Provide the [x, y] coordinate of the cell's center where the given text is located.  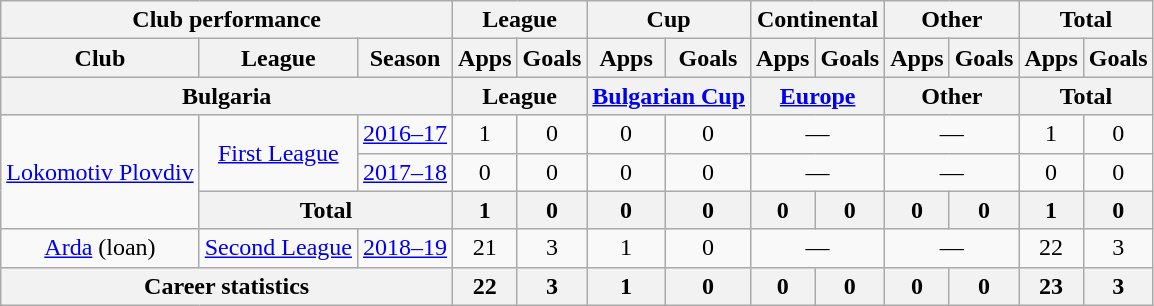
Club [100, 58]
Arda (loan) [100, 248]
23 [1051, 286]
Second League [278, 248]
2016–17 [406, 134]
Career statistics [227, 286]
Season [406, 58]
2017–18 [406, 172]
Lokomotiv Plovdiv [100, 172]
Cup [669, 20]
Bulgaria [227, 96]
Continental [818, 20]
Bulgarian Cup [669, 96]
Club performance [227, 20]
21 [485, 248]
First League [278, 153]
2018–19 [406, 248]
Europe [818, 96]
